Pinpoint the cell where the given text exists, returning its (x, y) midpoint coordinate. 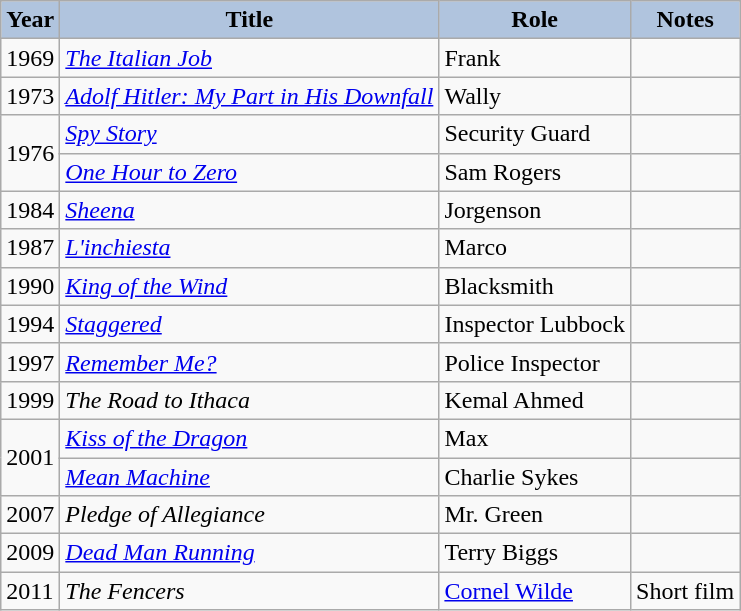
Role (535, 20)
Mean Machine (250, 477)
1987 (30, 248)
2007 (30, 515)
1976 (30, 153)
The Road to Ithaca (250, 400)
Inspector Lubbock (535, 324)
King of the Wind (250, 286)
1997 (30, 362)
Wally (535, 96)
2001 (30, 457)
L'inchiesta (250, 248)
Remember Me? (250, 362)
Pledge of Allegiance (250, 515)
The Italian Job (250, 58)
Terry Biggs (535, 553)
Short film (686, 591)
Adolf Hitler: My Part in His Downfall (250, 96)
Security Guard (535, 134)
Max (535, 438)
Title (250, 20)
1990 (30, 286)
1969 (30, 58)
1994 (30, 324)
Mr. Green (535, 515)
Notes (686, 20)
Cornel Wilde (535, 591)
Sheena (250, 210)
Frank (535, 58)
Charlie Sykes (535, 477)
Police Inspector (535, 362)
1999 (30, 400)
2009 (30, 553)
Marco (535, 248)
1973 (30, 96)
Kiss of the Dragon (250, 438)
The Fencers (250, 591)
Year (30, 20)
Staggered (250, 324)
One Hour to Zero (250, 172)
Sam Rogers (535, 172)
Blacksmith (535, 286)
2011 (30, 591)
Spy Story (250, 134)
Kemal Ahmed (535, 400)
Jorgenson (535, 210)
Dead Man Running (250, 553)
1984 (30, 210)
